Determine the (X, Y) coordinate at the center of the cell enclosing the given text.  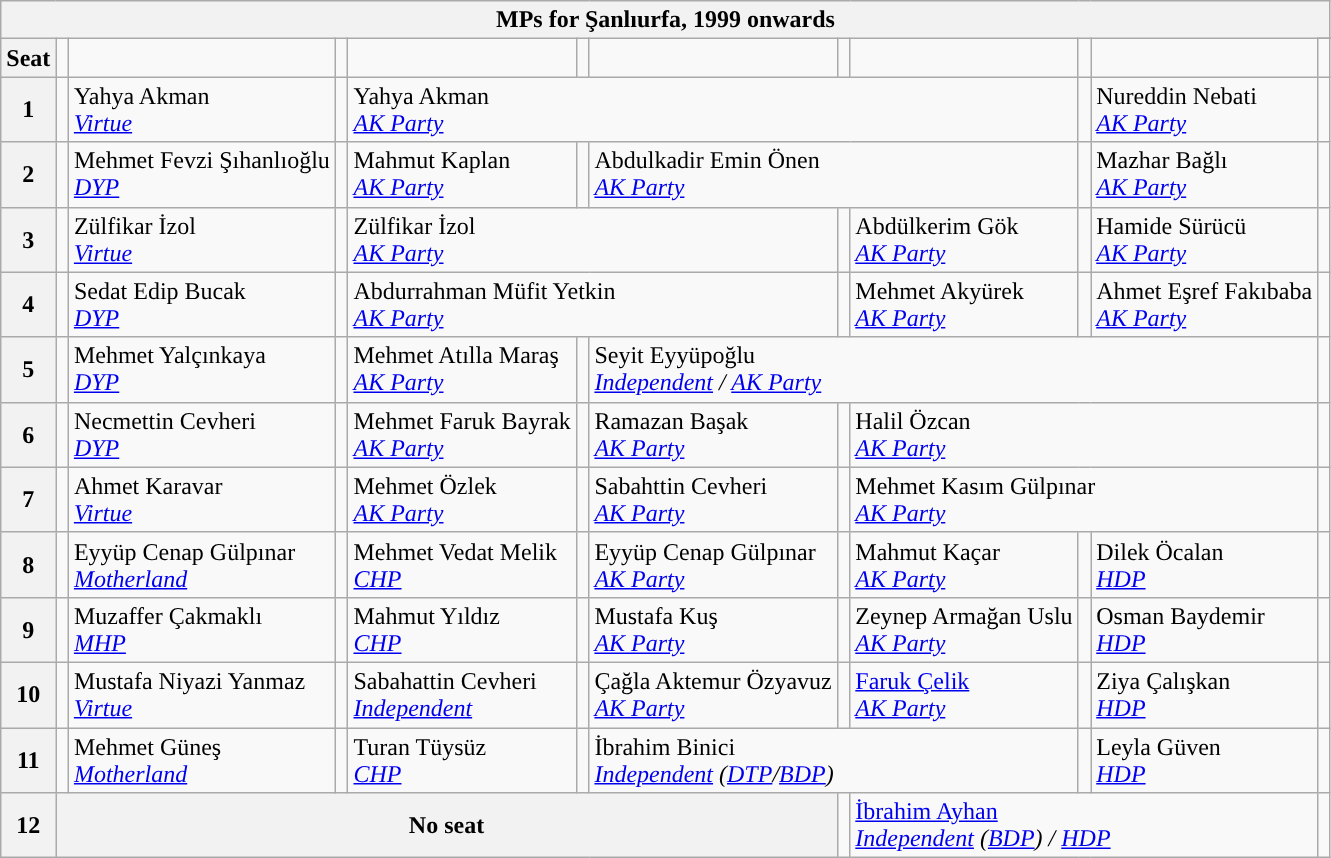
Eyyüp Cenap GülpınarAK Party (713, 564)
Abdurrahman Müfit YetkinAK Party (592, 304)
Sabahttin CevheriAK Party (713, 500)
Yahya AkmanAK Party (713, 110)
Turan TüysüzCHP (462, 760)
Leyla GüvenHDP (1204, 760)
Mehmet Vedat MelikCHP (462, 564)
Dilek ÖcalanHDP (1204, 564)
İbrahim BiniciIndependent (DTP/BDP) (834, 760)
Mehmet Kasım GülpınarAK Party (1084, 500)
11 (28, 760)
Mehmet Faruk BayrakAK Party (462, 434)
Zeynep Armağan UsluAK Party (964, 630)
Mehmet ÖzlekAK Party (462, 500)
Mustafa KuşAK Party (713, 630)
Hamide SürücüAK Party (1204, 240)
7 (28, 500)
No seat (446, 826)
Mehmet Atılla MaraşAK Party (462, 370)
Sedat Edip BucakDYP (202, 304)
Sabahattin CevheriIndependent (462, 694)
Yahya AkmanVirtue (202, 110)
Mustafa Niyazi YanmazVirtue (202, 694)
Zülfikar İzolAK Party (592, 240)
MPs for Şanlıurfa, 1999 onwards (666, 20)
Seat (28, 58)
Mahmut KaçarAK Party (964, 564)
Abdülkerim GökAK Party (964, 240)
6 (28, 434)
10 (28, 694)
Mahmut KaplanAK Party (462, 174)
1 (28, 110)
Osman BaydemirHDP (1204, 630)
3 (28, 240)
Mehmet AkyürekAK Party (964, 304)
Mehmet GüneşMotherland (202, 760)
9 (28, 630)
Mazhar BağlıAK Party (1204, 174)
8 (28, 564)
Mehmet Fevzi ŞıhanlıoğluDYP (202, 174)
İbrahim AyhanIndependent (BDP) / HDP (1084, 826)
Halil ÖzcanAK Party (1084, 434)
12 (28, 826)
Ramazan BaşakAK Party (713, 434)
Eyyüp Cenap GülpınarMotherland (202, 564)
Seyit EyyüpoğluIndependent / AK Party (954, 370)
Muzaffer ÇakmaklıMHP (202, 630)
Çağla Aktemur ÖzyavuzAK Party (713, 694)
Mahmut YıldızCHP (462, 630)
Ahmet KaravarVirtue (202, 500)
Faruk ÇelikAK Party (964, 694)
Nureddin NebatiAK Party (1204, 110)
Abdulkadir Emin ÖnenAK Party (834, 174)
Necmettin CevheriDYP (202, 434)
Mehmet YalçınkayaDYP (202, 370)
4 (28, 304)
2 (28, 174)
Ziya ÇalışkanHDP (1204, 694)
Zülfikar İzolVirtue (202, 240)
Ahmet Eşref FakıbabaAK Party (1204, 304)
5 (28, 370)
